For the text-containing cell, return its midpoint in [X, Y] coordinate format. 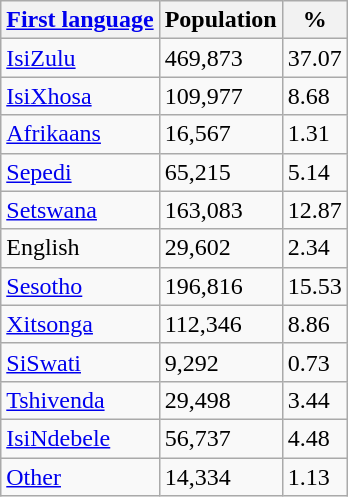
Xitsonga [80, 324]
% [314, 20]
Other [80, 477]
196,816 [220, 286]
First language [80, 20]
1.31 [314, 134]
5.14 [314, 172]
15.53 [314, 286]
Setswana [80, 210]
Tshivenda [80, 400]
37.07 [314, 58]
Sepedi [80, 172]
469,873 [220, 58]
29,498 [220, 400]
IsiXhosa [80, 96]
3.44 [314, 400]
English [80, 248]
Afrikaans [80, 134]
IsiNdebele [80, 438]
109,977 [220, 96]
Population [220, 20]
0.73 [314, 362]
14,334 [220, 477]
8.86 [314, 324]
112,346 [220, 324]
Sesotho [80, 286]
9,292 [220, 362]
12.87 [314, 210]
SiSwati [80, 362]
65,215 [220, 172]
4.48 [314, 438]
IsiZulu [80, 58]
56,737 [220, 438]
2.34 [314, 248]
163,083 [220, 210]
1.13 [314, 477]
8.68 [314, 96]
29,602 [220, 248]
16,567 [220, 134]
